Provide the [x, y] coordinate of the cell's center where the given text is located.  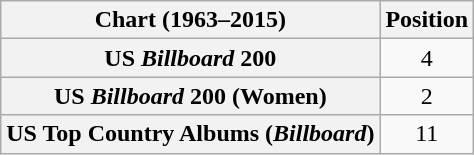
US Billboard 200 (Women) [190, 96]
4 [427, 58]
Chart (1963–2015) [190, 20]
Position [427, 20]
2 [427, 96]
11 [427, 134]
US Top Country Albums (Billboard) [190, 134]
US Billboard 200 [190, 58]
